Capture the cell that displays the provided text and extract its (x, y) central coordinate. 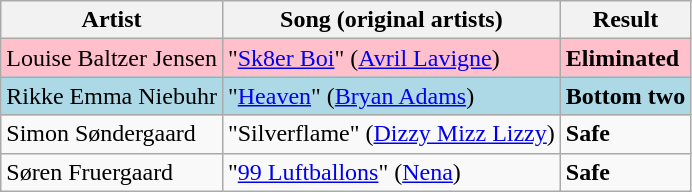
"99 Luftballons" (Nena) (391, 172)
Rikke Emma Niebuhr (112, 96)
Result (625, 20)
"Silverflame" (Dizzy Mizz Lizzy) (391, 134)
Louise Baltzer Jensen (112, 58)
Søren Fruergaard (112, 172)
Eliminated (625, 58)
"Sk8er Boi" (Avril Lavigne) (391, 58)
Artist (112, 20)
Simon Søndergaard (112, 134)
Bottom two (625, 96)
Song (original artists) (391, 20)
"Heaven" (Bryan Adams) (391, 96)
